From the cell containing the given text, extract its center point as [x, y] coordinate. 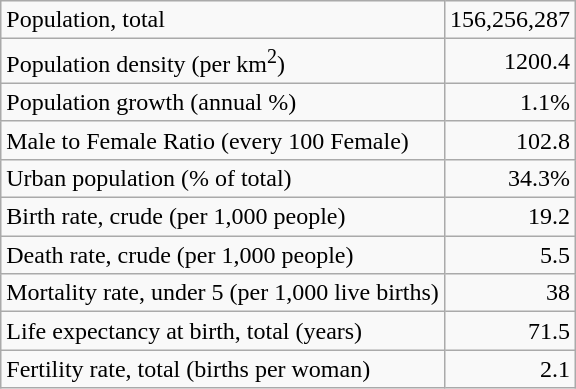
1.1% [510, 102]
Population density (per km2) [223, 62]
Population growth (annual %) [223, 102]
Population, total [223, 20]
Death rate, crude (per 1,000 people) [223, 255]
156,256,287 [510, 20]
Male to Female Ratio (every 100 Female) [223, 140]
Life expectancy at birth, total (years) [223, 331]
38 [510, 293]
2.1 [510, 369]
5.5 [510, 255]
Urban population (% of total) [223, 178]
71.5 [510, 331]
Birth rate, crude (per 1,000 people) [223, 217]
Fertility rate, total (births per woman) [223, 369]
19.2 [510, 217]
1200.4 [510, 62]
102.8 [510, 140]
34.3% [510, 178]
Mortality rate, under 5 (per 1,000 live births) [223, 293]
